For the text-containing cell, return its midpoint in [x, y] coordinate format. 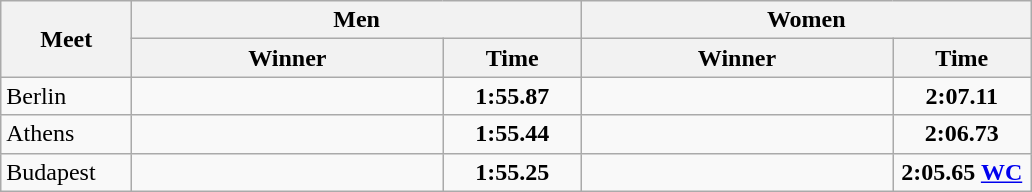
Budapest [66, 172]
Berlin [66, 96]
1:55.87 [512, 96]
Men [357, 20]
Athens [66, 134]
2:06.73 [962, 134]
2:07.11 [962, 96]
Women [806, 20]
1:55.25 [512, 172]
1:55.44 [512, 134]
Meet [66, 39]
2:05.65 WC [962, 172]
